For the text-containing cell, return its midpoint in [X, Y] coordinate format. 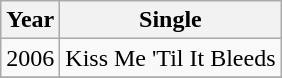
2006 [30, 58]
Year [30, 20]
Kiss Me 'Til It Bleeds [170, 58]
Single [170, 20]
